Search for the cell housing the specified text and yield its [X, Y] center coordinate. 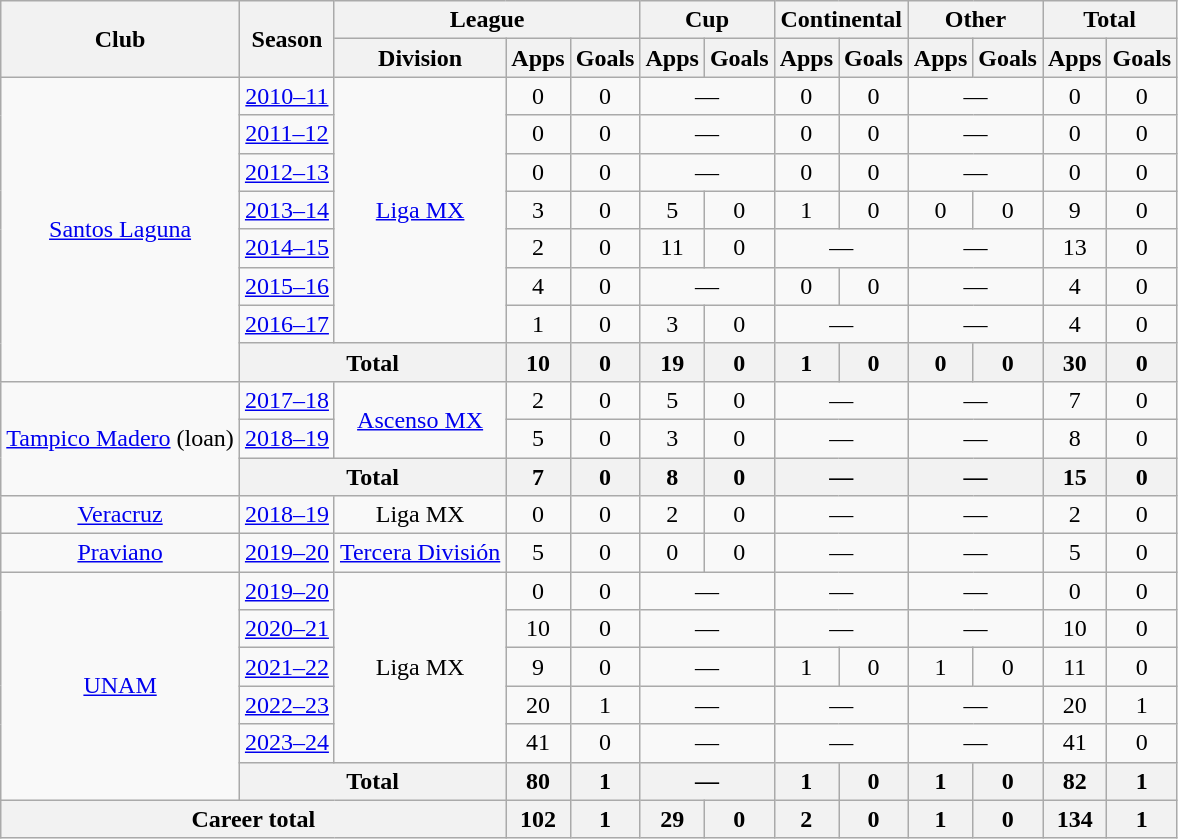
15 [1074, 477]
Praviano [120, 553]
80 [538, 781]
2012–13 [286, 172]
2013–14 [286, 210]
League [487, 20]
Continental [841, 20]
30 [1074, 362]
2015–16 [286, 286]
Club [120, 39]
Tercera División [420, 553]
2010–11 [286, 96]
Career total [254, 819]
19 [672, 362]
Season [286, 39]
Other [975, 20]
2022–23 [286, 705]
Division [420, 58]
Cup [707, 20]
2011–12 [286, 134]
2016–17 [286, 324]
Veracruz [120, 515]
134 [1074, 819]
2021–22 [286, 667]
82 [1074, 781]
Santos Laguna [120, 229]
2020–21 [286, 629]
2017–18 [286, 400]
13 [1074, 248]
Tampico Madero (loan) [120, 438]
102 [538, 819]
2014–15 [286, 248]
29 [672, 819]
UNAM [120, 686]
Ascenso MX [420, 419]
2023–24 [286, 743]
